From the cell containing the given text, extract its center point as [x, y] coordinate. 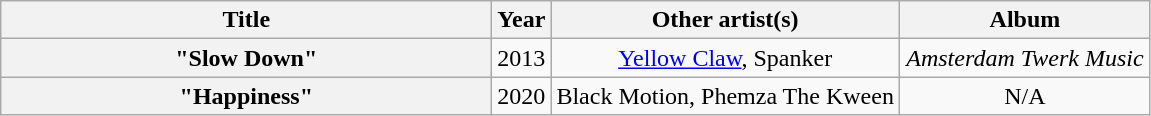
N/A [1024, 96]
"Happiness" [246, 96]
Album [1024, 20]
Title [246, 20]
Amsterdam Twerk Music [1024, 58]
Black Motion, Phemza The Kween [726, 96]
"Slow Down" [246, 58]
2020 [522, 96]
Year [522, 20]
Yellow Claw, Spanker [726, 58]
2013 [522, 58]
Other artist(s) [726, 20]
